Scan for the cell matching the given text and deliver its (X, Y) coordinate at center. 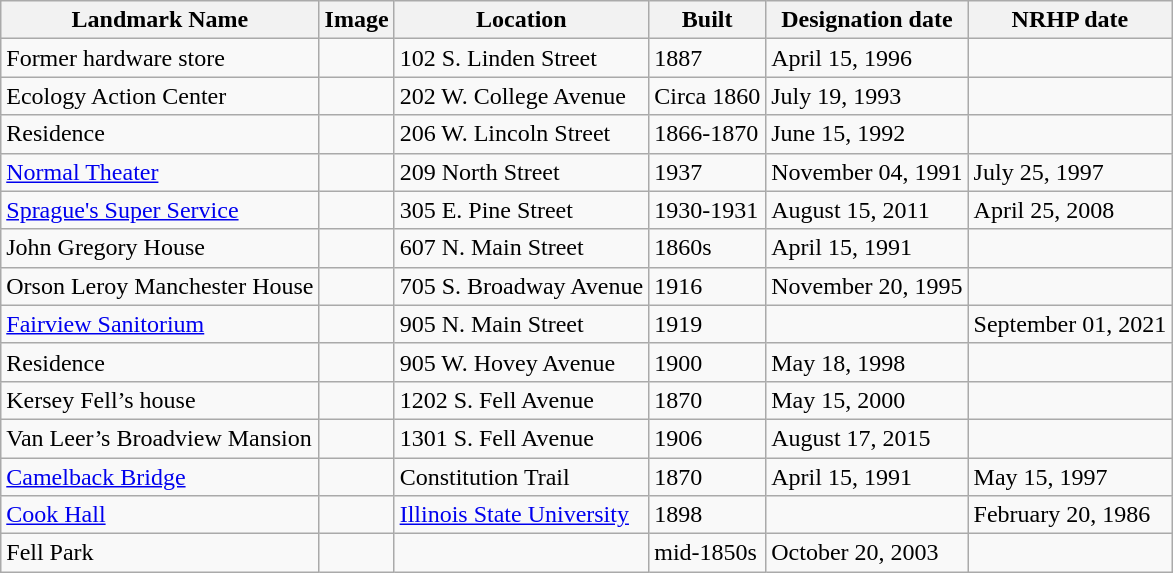
1898 (708, 515)
Cook Hall (160, 515)
1930-1931 (708, 210)
202 W. College Avenue (522, 96)
Kersey Fell’s house (160, 400)
July 25, 1997 (1070, 172)
1919 (708, 324)
June 15, 1992 (867, 134)
102 S. Linden Street (522, 58)
Van Leer’s Broadview Mansion (160, 438)
905 N. Main Street (522, 324)
Former hardware store (160, 58)
May 15, 2000 (867, 400)
Image (356, 20)
Designation date (867, 20)
209 North Street (522, 172)
1887 (708, 58)
Circa 1860 (708, 96)
Constitution Trail (522, 477)
305 E. Pine Street (522, 210)
John Gregory House (160, 248)
Ecology Action Center (160, 96)
October 20, 2003 (867, 553)
July 19, 1993 (867, 96)
1202 S. Fell Avenue (522, 400)
Illinois State University (522, 515)
May 15, 1997 (1070, 477)
607 N. Main Street (522, 248)
905 W. Hovey Avenue (522, 362)
mid-1850s (708, 553)
Fairview Sanitorium (160, 324)
November 20, 1995 (867, 286)
1916 (708, 286)
1937 (708, 172)
May 18, 1998 (867, 362)
206 W. Lincoln Street (522, 134)
Normal Theater (160, 172)
August 17, 2015 (867, 438)
February 20, 1986 (1070, 515)
Built (708, 20)
Camelback Bridge (160, 477)
NRHP date (1070, 20)
Landmark Name (160, 20)
September 01, 2021 (1070, 324)
Orson Leroy Manchester House (160, 286)
April 25, 2008 (1070, 210)
705 S. Broadway Avenue (522, 286)
1866-1870 (708, 134)
1860s (708, 248)
April 15, 1996 (867, 58)
Location (522, 20)
1906 (708, 438)
Fell Park (160, 553)
August 15, 2011 (867, 210)
1900 (708, 362)
1301 S. Fell Avenue (522, 438)
November 04, 1991 (867, 172)
Sprague's Super Service (160, 210)
